From the cell containing the given text, extract its center point as [X, Y] coordinate. 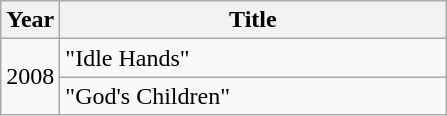
"Idle Hands" [253, 58]
Year [30, 20]
Title [253, 20]
2008 [30, 77]
"God's Children" [253, 96]
